Search for the cell housing the specified text and yield its [x, y] center coordinate. 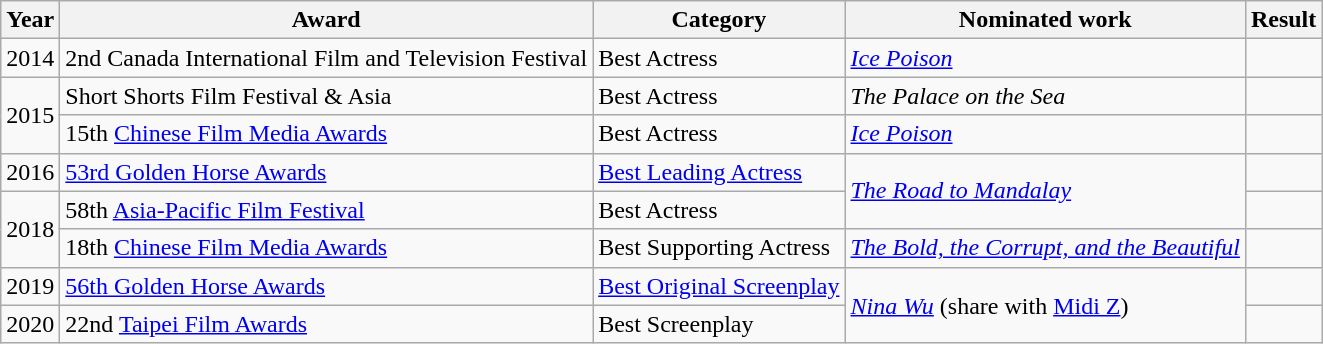
The Road to Mandalay [1045, 191]
Result [1283, 20]
2014 [30, 58]
The Palace on the Sea [1045, 96]
Best Screenplay [719, 324]
2019 [30, 286]
Award [326, 20]
Best Leading Actress [719, 172]
2016 [30, 172]
Best Original Screenplay [719, 286]
Category [719, 20]
Nominated work [1045, 20]
15th Chinese Film Media Awards [326, 134]
58th Asia-Pacific Film Festival [326, 210]
Best Supporting Actress [719, 248]
22nd Taipei Film Awards [326, 324]
2nd Canada International Film and Television Festival [326, 58]
Year [30, 20]
The Bold, the Corrupt, and the Beautiful [1045, 248]
2018 [30, 229]
2015 [30, 115]
53rd Golden Horse Awards [326, 172]
Nina Wu (share with Midi Z) [1045, 305]
2020 [30, 324]
Short Shorts Film Festival & Asia [326, 96]
18th Chinese Film Media Awards [326, 248]
56th Golden Horse Awards [326, 286]
